Detect which cell encompasses the target text, then output its (X, Y) center coordinate. 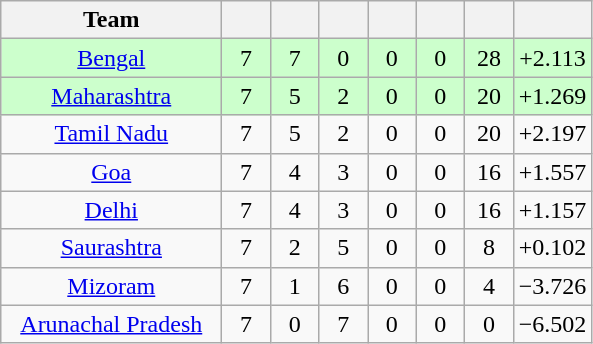
1 (294, 286)
Team (112, 20)
Goa (112, 172)
Arunachal Pradesh (112, 324)
+2.113 (552, 58)
8 (490, 248)
+0.102 (552, 248)
Mizoram (112, 286)
+1.269 (552, 96)
−3.726 (552, 286)
Bengal (112, 58)
Maharashtra (112, 96)
6 (344, 286)
+1.557 (552, 172)
−6.502 (552, 324)
+2.197 (552, 134)
Delhi (112, 210)
Saurashtra (112, 248)
Tamil Nadu (112, 134)
+1.157 (552, 210)
28 (490, 58)
